Detect which cell encompasses the target text, then output its (x, y) center coordinate. 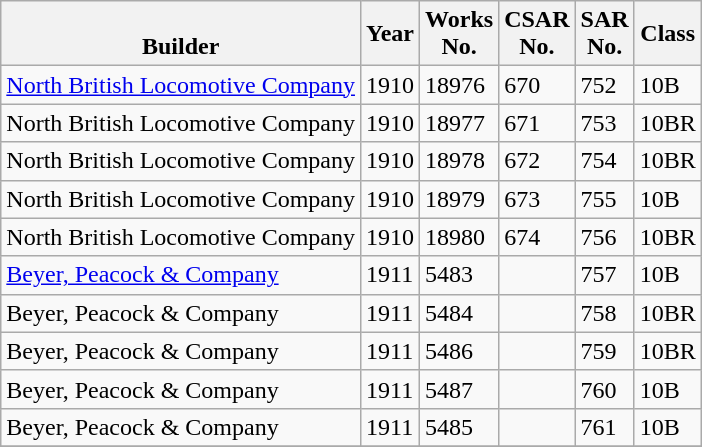
752 (604, 85)
672 (537, 161)
5487 (460, 389)
5484 (460, 313)
18977 (460, 123)
754 (604, 161)
18980 (460, 237)
Year (390, 34)
18978 (460, 161)
5486 (460, 351)
753 (604, 123)
673 (537, 199)
758 (604, 313)
759 (604, 351)
755 (604, 199)
5483 (460, 275)
670 (537, 85)
WorksNo. (460, 34)
18976 (460, 85)
671 (537, 123)
CSARNo. (537, 34)
Builder (181, 34)
18979 (460, 199)
756 (604, 237)
760 (604, 389)
5485 (460, 427)
674 (537, 237)
761 (604, 427)
SARNo. (604, 34)
757 (604, 275)
Class (668, 34)
